Scan for the cell matching the given text and deliver its (X, Y) coordinate at center. 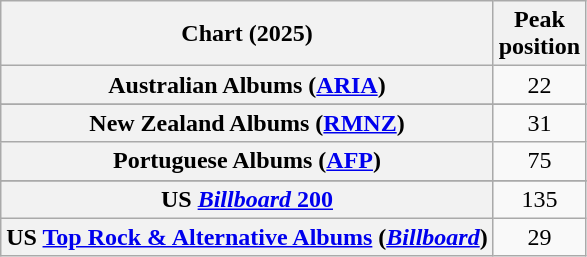
Chart (2025) (247, 34)
New Zealand Albums (RMNZ) (247, 123)
US Billboard 200 (247, 199)
29 (539, 237)
75 (539, 161)
22 (539, 85)
Australian Albums (ARIA) (247, 85)
Peakposition (539, 34)
135 (539, 199)
Portuguese Albums (AFP) (247, 161)
31 (539, 123)
US Top Rock & Alternative Albums (Billboard) (247, 237)
